Scan for the cell matching the given text and deliver its (X, Y) coordinate at center. 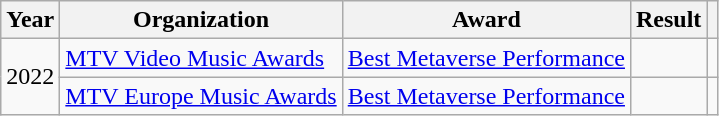
Result (668, 20)
Award (486, 20)
Year (30, 20)
2022 (30, 77)
MTV Europe Music Awards (201, 96)
Organization (201, 20)
MTV Video Music Awards (201, 58)
